Provide the [X, Y] coordinate of the cell's center where the given text is located.  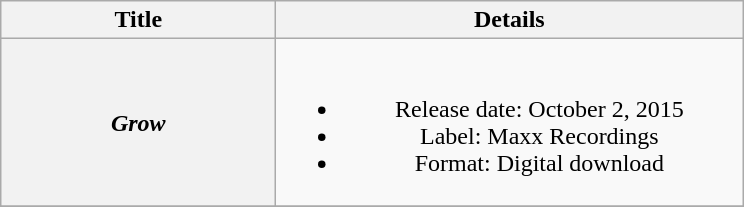
Details [510, 20]
Release date: October 2, 2015Label: Maxx RecordingsFormat: Digital download [510, 122]
Grow [138, 122]
Title [138, 20]
